Return (x, y) of the center of cell containing provided text 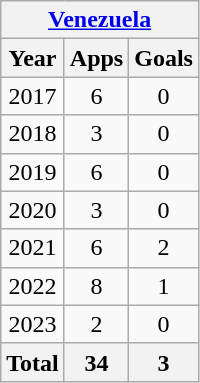
2017 (33, 96)
2019 (33, 172)
Year (33, 58)
2023 (33, 324)
2021 (33, 248)
Apps (96, 58)
Goals (164, 58)
2020 (33, 210)
34 (96, 362)
8 (96, 286)
1 (164, 286)
2018 (33, 134)
2022 (33, 286)
Venezuela (100, 20)
Total (33, 362)
